Pinpoint the cell where the given text exists, returning its [x, y] midpoint coordinate. 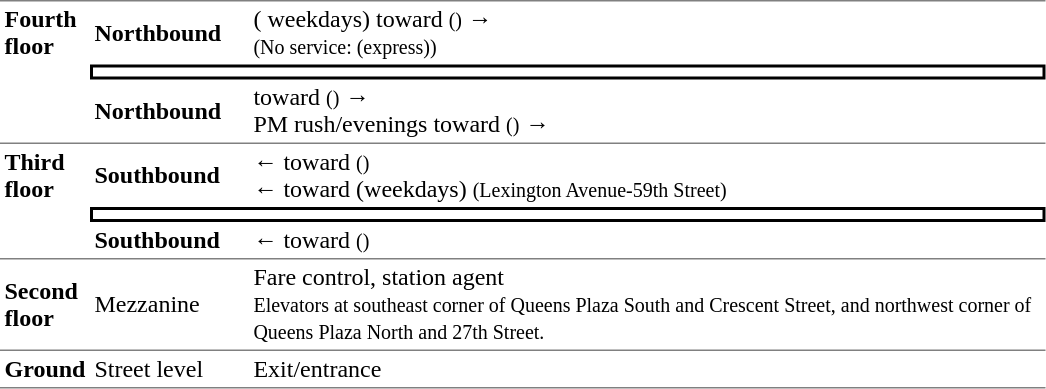
Mezzanine [170, 305]
← toward () [647, 241]
Ground [45, 370]
Fourth floor [45, 72]
toward () → PM rush/evenings toward () → [647, 112]
← toward ()← toward (weekdays) (Lexington Avenue-59th Street) [647, 176]
( weekdays) toward () →(No service: (express)) [647, 32]
Exit/entrance [647, 370]
Second floor [45, 305]
Street level [170, 370]
Third floor [45, 202]
